Return [X, Y] of the center of cell containing provided text 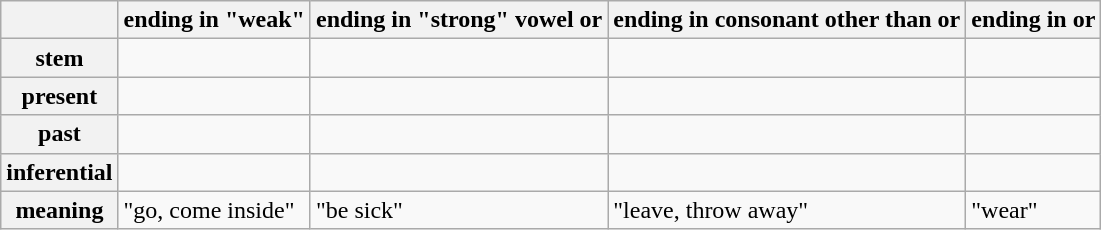
past [60, 134]
ending in consonant other than or [787, 20]
ending in "strong" vowel or [458, 20]
meaning [60, 210]
"leave, throw away" [787, 210]
"go, come inside" [214, 210]
ending in or [1034, 20]
present [60, 96]
stem [60, 58]
"wear" [1034, 210]
ending in "weak" [214, 20]
"be sick" [458, 210]
inferential [60, 172]
